Return [x, y] of the center of cell containing provided text 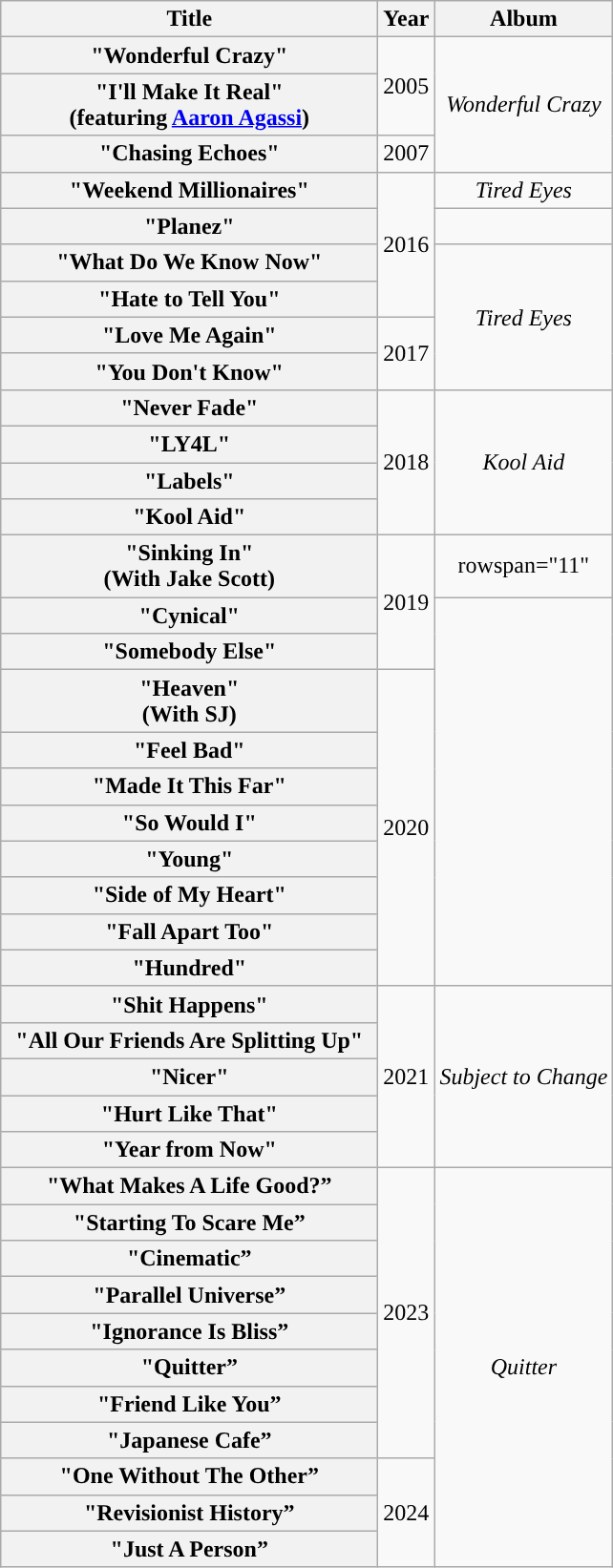
"Hate to Tell You" [189, 299]
"Just A Person” [189, 1549]
"Never Fade" [189, 408]
"Parallel Universe” [189, 1295]
"Japanese Cafe” [189, 1440]
2017 [407, 353]
"Revisionist History” [189, 1513]
"Heaven"(With SJ) [189, 700]
Quitter [523, 1369]
"Cinematic” [189, 1259]
2018 [407, 462]
"Young" [189, 859]
"You Don't Know" [189, 371]
2005 [407, 86]
"Hurt Like That" [189, 1114]
2020 [407, 828]
"Chasing Echoes" [189, 154]
"Starting To Scare Me” [189, 1223]
Wonderful Crazy [523, 105]
"Year from Now" [189, 1150]
Title [189, 19]
"Quitter” [189, 1368]
Album [523, 19]
"Labels" [189, 480]
"LY4L" [189, 444]
"Weekend Millionaires" [189, 190]
"Planez" [189, 226]
"What Do We Know Now" [189, 262]
"One Without The Other” [189, 1476]
2021 [407, 1077]
"Wonderful Crazy" [189, 55]
2019 [407, 603]
Kool Aid [523, 462]
"So Would I" [189, 823]
"Ignorance Is Bliss” [189, 1331]
"Sinking In"(With Jake Scott) [189, 567]
"Side of My Heart" [189, 895]
"Love Me Again" [189, 335]
2007 [407, 154]
2023 [407, 1313]
"Cynical" [189, 616]
"Feel Bad" [189, 750]
"I'll Make It Real"(featuring Aaron Agassi) [189, 105]
Year [407, 19]
"Friend Like You” [189, 1404]
"Somebody Else" [189, 652]
2016 [407, 244]
"Fall Apart Too" [189, 931]
"Shit Happens" [189, 1004]
"Kool Aid" [189, 517]
"All Our Friends Are Splitting Up" [189, 1040]
"Hundred" [189, 968]
Subject to Change [523, 1077]
"What Makes A Life Good?” [189, 1186]
"Made It This Far" [189, 786]
"Nicer" [189, 1077]
2024 [407, 1513]
rowspan="11" [523, 567]
